Find where the given text appears and provide that cell's center as (x, y) coordinate. 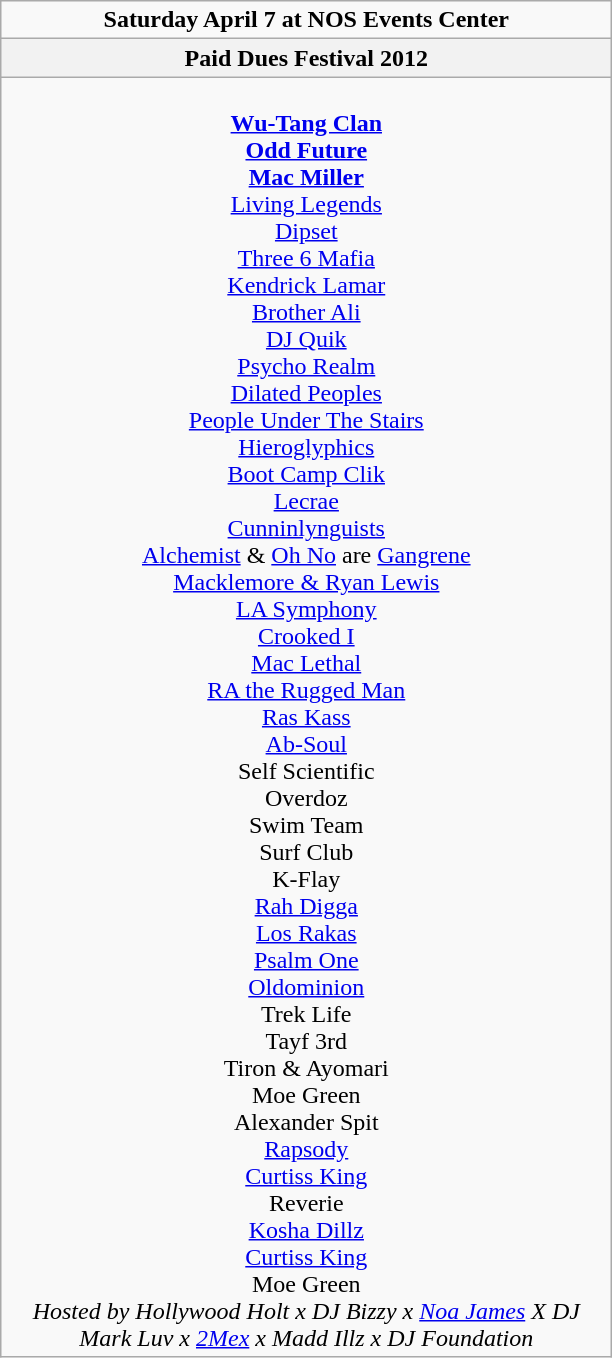
Paid Dues Festival 2012 (306, 58)
Saturday April 7 at NOS Events Center (306, 20)
